Return [x, y] of the center of cell containing provided text 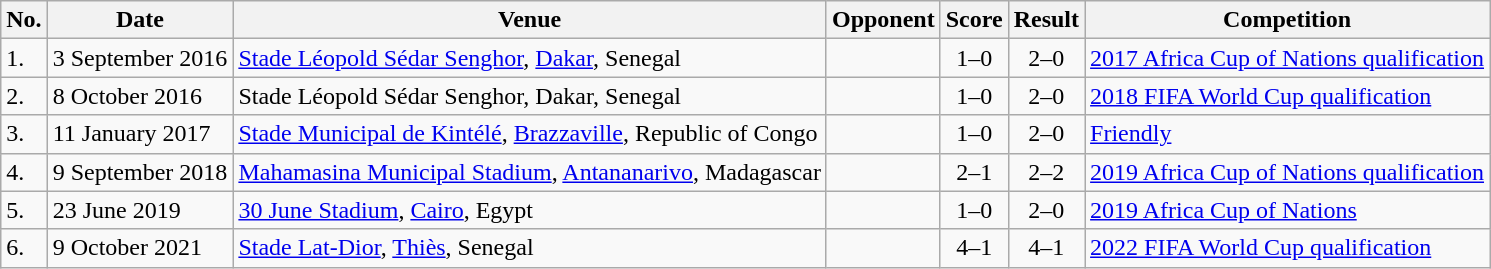
Score [974, 20]
Opponent [883, 20]
Stade Lat-Dior, Thiès, Senegal [530, 248]
2018 FIFA World Cup qualification [1288, 96]
2. [24, 96]
9 October 2021 [140, 248]
9 September 2018 [140, 172]
11 January 2017 [140, 134]
23 June 2019 [140, 210]
No. [24, 20]
Friendly [1288, 134]
2022 FIFA World Cup qualification [1288, 248]
2–2 [1046, 172]
2–1 [974, 172]
6. [24, 248]
3. [24, 134]
Result [1046, 20]
Stade Municipal de Kintélé, Brazzaville, Republic of Congo [530, 134]
5. [24, 210]
8 October 2016 [140, 96]
Date [140, 20]
1. [24, 58]
2017 Africa Cup of Nations qualification [1288, 58]
Mahamasina Municipal Stadium, Antananarivo, Madagascar [530, 172]
30 June Stadium, Cairo, Egypt [530, 210]
Competition [1288, 20]
4. [24, 172]
2019 Africa Cup of Nations qualification [1288, 172]
2019 Africa Cup of Nations [1288, 210]
Venue [530, 20]
3 September 2016 [140, 58]
